Output the [X, Y] coordinate of the center of the cell containing the given text.  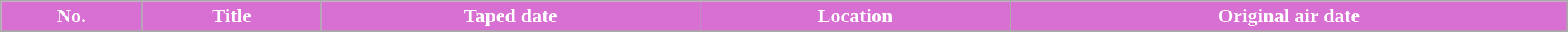
Original air date [1289, 16]
Title [232, 16]
Taped date [510, 16]
No. [71, 16]
Location [855, 16]
